Identify which cell holds the provided text, then report its [X, Y] central coordinate. 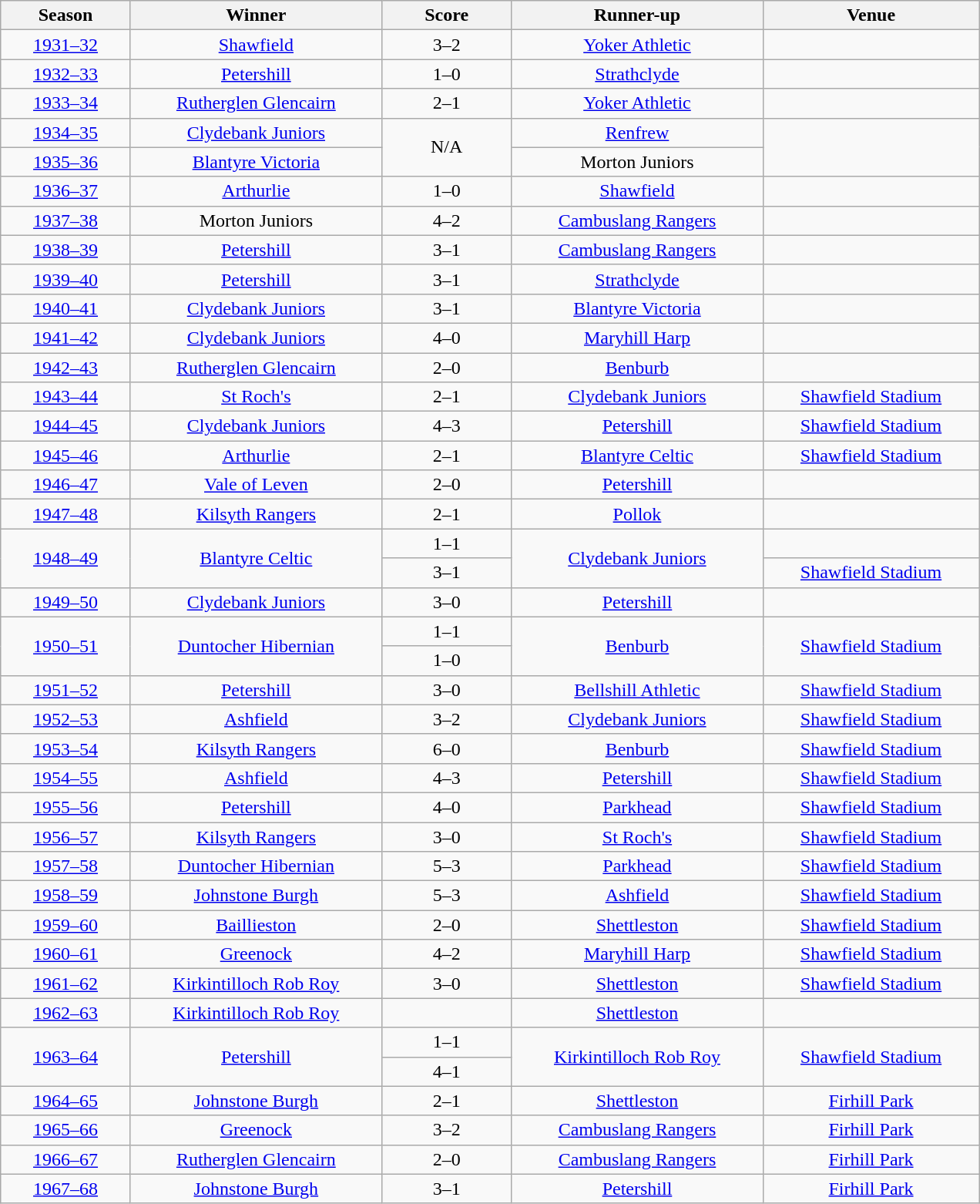
1942–43 [66, 368]
1939–40 [66, 279]
1937–38 [66, 220]
1950–51 [66, 646]
1931–32 [66, 45]
1949–50 [66, 602]
Bellshill Athletic [637, 690]
Season [66, 15]
1956–57 [66, 836]
1934–35 [66, 133]
1963–64 [66, 1057]
1953–54 [66, 748]
1948–49 [66, 558]
1967–68 [66, 1189]
N/A [447, 147]
1951–52 [66, 690]
1954–55 [66, 778]
1941–42 [66, 338]
Baillieston [256, 925]
1947–48 [66, 514]
1936–37 [66, 191]
1966–67 [66, 1159]
1932–33 [66, 74]
Winner [256, 15]
1945–46 [66, 456]
1933–34 [66, 103]
1935–36 [66, 162]
Vale of Leven [256, 485]
Venue [871, 15]
4–1 [447, 1071]
1952–53 [66, 719]
1938–39 [66, 250]
Renfrew [637, 133]
1946–47 [66, 485]
1940–41 [66, 308]
Runner-up [637, 15]
1962–63 [66, 1013]
1943–44 [66, 397]
Score [447, 15]
1958–59 [66, 896]
1961–62 [66, 984]
1957–58 [66, 866]
6–0 [447, 748]
Pollok [637, 514]
1955–56 [66, 807]
1965–66 [66, 1130]
1964–65 [66, 1101]
1959–60 [66, 925]
1944–45 [66, 426]
1960–61 [66, 954]
